Identify which cell holds the provided text, then report its [X, Y] central coordinate. 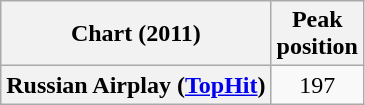
Peakposition [317, 34]
197 [317, 85]
Chart (2011) [136, 34]
Russian Airplay (TopHit) [136, 85]
